Find where the given text appears and provide that cell's center as [X, Y] coordinate. 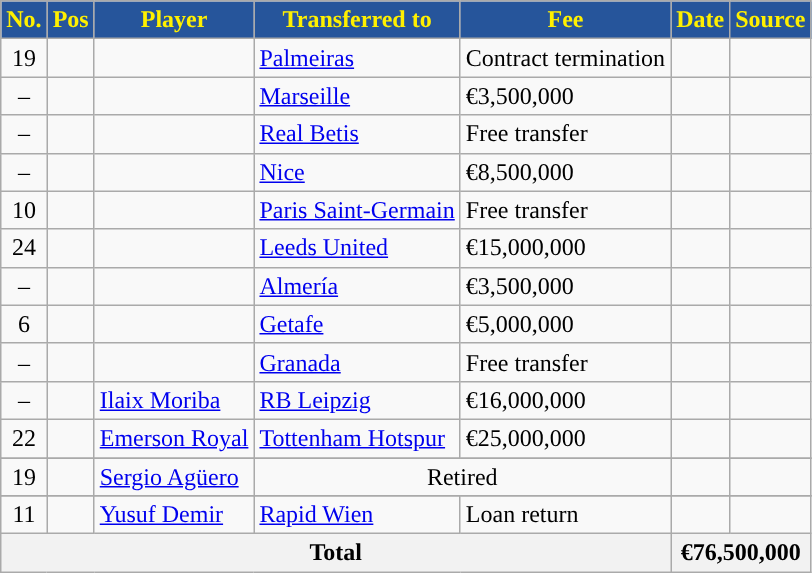
Yusuf Demir [174, 515]
RB Leipzig [357, 400]
Ilaix Moriba [174, 400]
No. [24, 20]
6 [24, 324]
Paris Saint-Germain [357, 210]
Sergio Agüero [174, 477]
Rapid Wien [357, 515]
€5,000,000 [565, 324]
11 [24, 515]
Nice [357, 172]
€8,500,000 [565, 172]
Granada [357, 362]
Fee [565, 20]
Pos [70, 20]
Real Betis [357, 134]
Total [336, 553]
Tottenham Hotspur [357, 438]
Almería [357, 286]
Emerson Royal [174, 438]
Source [770, 20]
€16,000,000 [565, 400]
Leeds United [357, 248]
€15,000,000 [565, 248]
Retired [462, 477]
22 [24, 438]
Loan return [565, 515]
Getafe [357, 324]
€25,000,000 [565, 438]
Palmeiras [357, 58]
€76,500,000 [741, 553]
Player [174, 20]
10 [24, 210]
Contract termination [565, 58]
24 [24, 248]
Marseille [357, 96]
Transferred to [357, 20]
Date [700, 20]
